Find where the given text appears and provide that cell's center as [X, Y] coordinate. 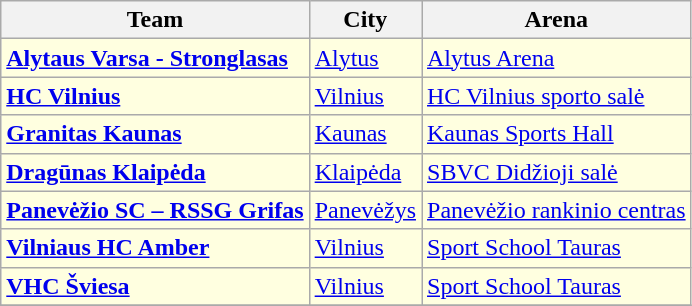
SBVC Didžioji salė [557, 172]
Team [155, 20]
Dragūnas Klaipėda [155, 172]
Alytus Arena [557, 58]
HC Vilnius [155, 96]
Klaipėda [365, 172]
Panevėžio SC – RSSG Grifas [155, 210]
Kaunas [365, 134]
Alytaus Varsa - Stronglasas [155, 58]
City [365, 20]
Granitas Kaunas [155, 134]
VHC Šviesa [155, 286]
Panevėžio rankinio centras [557, 210]
Panevėžys [365, 210]
Kaunas Sports Hall [557, 134]
Vilniaus HC Amber [155, 248]
Arena [557, 20]
HC Vilnius sporto salė [557, 96]
Alytus [365, 58]
